Determine the (X, Y) coordinate at the center of the cell enclosing the given text.  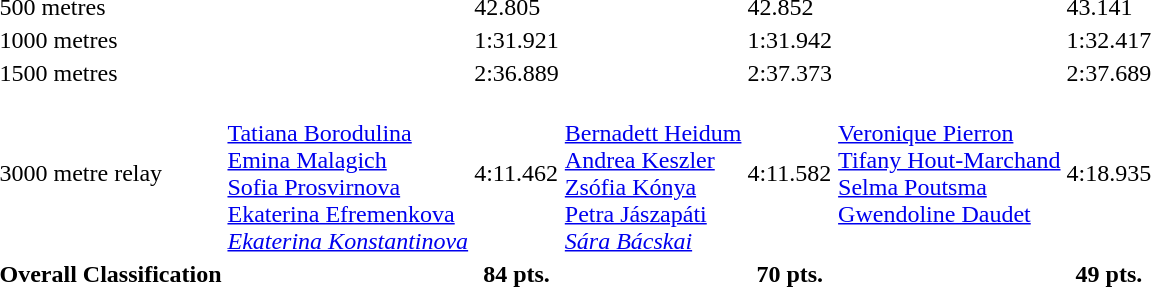
4:11.462 (517, 174)
Tatiana BorodulinaEmina MalagichSofia ProsvirnovaEkaterina EfremenkovaEkaterina Konstantinova (348, 174)
1:31.921 (517, 40)
1:31.942 (790, 40)
Veronique PierronTifany Hout-MarchandSelma PoutsmaGwendoline Daudet (950, 174)
2:36.889 (517, 73)
2:37.373 (790, 73)
4:11.582 (790, 174)
Bernadett HeidumAndrea KeszlerZsófia KónyaPetra JászapátiSára Bácskai (653, 174)
